Provide the [x, y] coordinate of the cell's center where the given text is located.  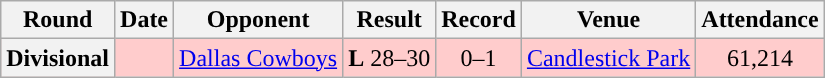
Date [144, 20]
Result [390, 20]
Dallas Cowboys [258, 58]
Divisional [58, 58]
Record [479, 20]
Venue [608, 20]
Attendance [760, 20]
Round [58, 20]
61,214 [760, 58]
0–1 [479, 58]
Candlestick Park [608, 58]
Opponent [258, 20]
L 28–30 [390, 58]
